Identify which cell holds the provided text, then report its [x, y] central coordinate. 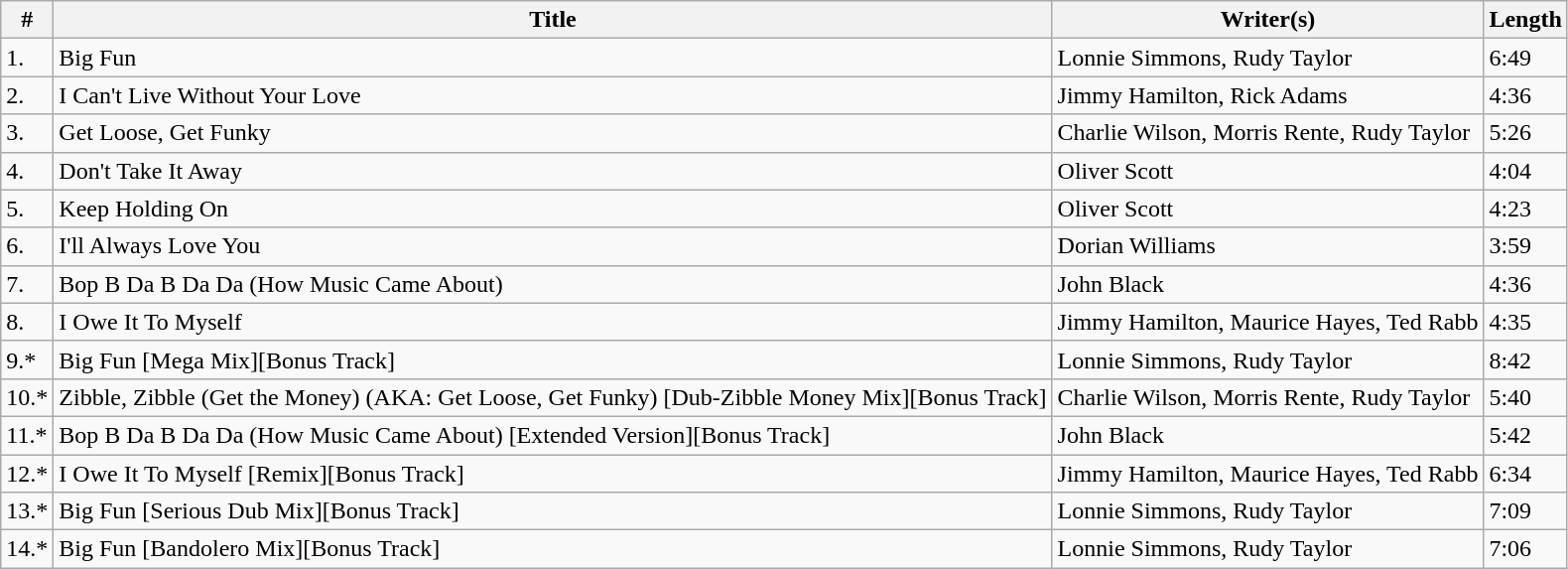
Bop B Da B Da Da (How Music Came About) [553, 284]
5:26 [1525, 133]
6. [28, 246]
4. [28, 171]
7:09 [1525, 511]
1. [28, 58]
Big Fun [Mega Mix][Bonus Track] [553, 359]
5:40 [1525, 397]
Big Fun [Bandolero Mix][Bonus Track] [553, 549]
Don't Take It Away [553, 171]
12.* [28, 474]
Dorian Williams [1268, 246]
11.* [28, 435]
2. [28, 95]
6:49 [1525, 58]
5:42 [1525, 435]
3:59 [1525, 246]
4:35 [1525, 322]
I Owe It To Myself [Remix][Bonus Track] [553, 474]
I Owe It To Myself [553, 322]
7. [28, 284]
13.* [28, 511]
Title [553, 20]
4:04 [1525, 171]
10.* [28, 397]
7:06 [1525, 549]
9.* [28, 359]
Keep Holding On [553, 209]
Bop B Da B Da Da (How Music Came About) [Extended Version][Bonus Track] [553, 435]
Jimmy Hamilton, Rick Adams [1268, 95]
14.* [28, 549]
8:42 [1525, 359]
Big Fun [553, 58]
Big Fun [Serious Dub Mix][Bonus Track] [553, 511]
5. [28, 209]
# [28, 20]
6:34 [1525, 474]
Length [1525, 20]
I'll Always Love You [553, 246]
8. [28, 322]
Get Loose, Get Funky [553, 133]
3. [28, 133]
4:23 [1525, 209]
Writer(s) [1268, 20]
Zibble, Zibble (Get the Money) (AKA: Get Loose, Get Funky) [Dub-Zibble Money Mix][Bonus Track] [553, 397]
I Can't Live Without Your Love [553, 95]
